Return (X, Y) of the center of cell containing provided text 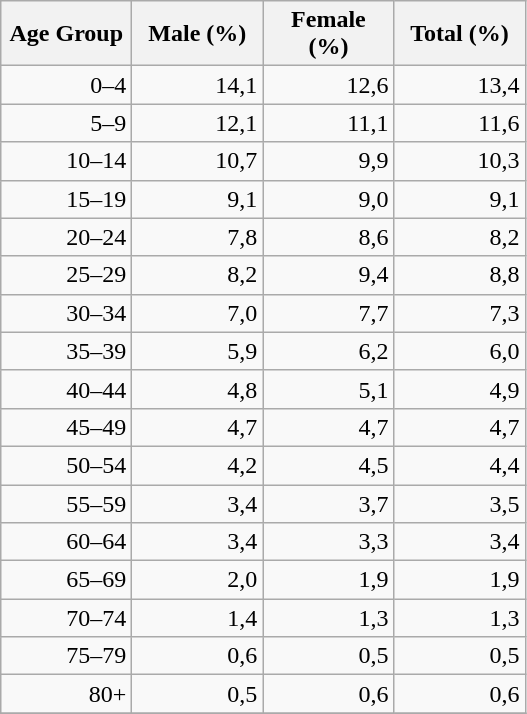
1,4 (198, 618)
4,8 (198, 389)
11,6 (460, 123)
2,0 (198, 580)
11,1 (328, 123)
75–79 (66, 656)
3,3 (328, 542)
14,1 (198, 85)
5,1 (328, 389)
Total (%) (460, 34)
4,5 (328, 465)
3,5 (460, 503)
0–4 (66, 85)
40–44 (66, 389)
10,3 (460, 161)
50–54 (66, 465)
Female (%) (328, 34)
12,6 (328, 85)
5,9 (198, 351)
20–24 (66, 237)
4,9 (460, 389)
Male (%) (198, 34)
60–64 (66, 542)
6,2 (328, 351)
15–19 (66, 199)
5–9 (66, 123)
13,4 (460, 85)
35–39 (66, 351)
12,1 (198, 123)
9,9 (328, 161)
25–29 (66, 275)
10,7 (198, 161)
8,6 (328, 237)
8,8 (460, 275)
55–59 (66, 503)
7,0 (198, 313)
7,8 (198, 237)
9,4 (328, 275)
45–49 (66, 427)
9,0 (328, 199)
10–14 (66, 161)
4,2 (198, 465)
7,3 (460, 313)
80+ (66, 694)
6,0 (460, 351)
Age Group (66, 34)
30–34 (66, 313)
4,4 (460, 465)
7,7 (328, 313)
70–74 (66, 618)
65–69 (66, 580)
3,7 (328, 503)
